Extract the [x, y] coordinate from the center of the cell holding the provided text.  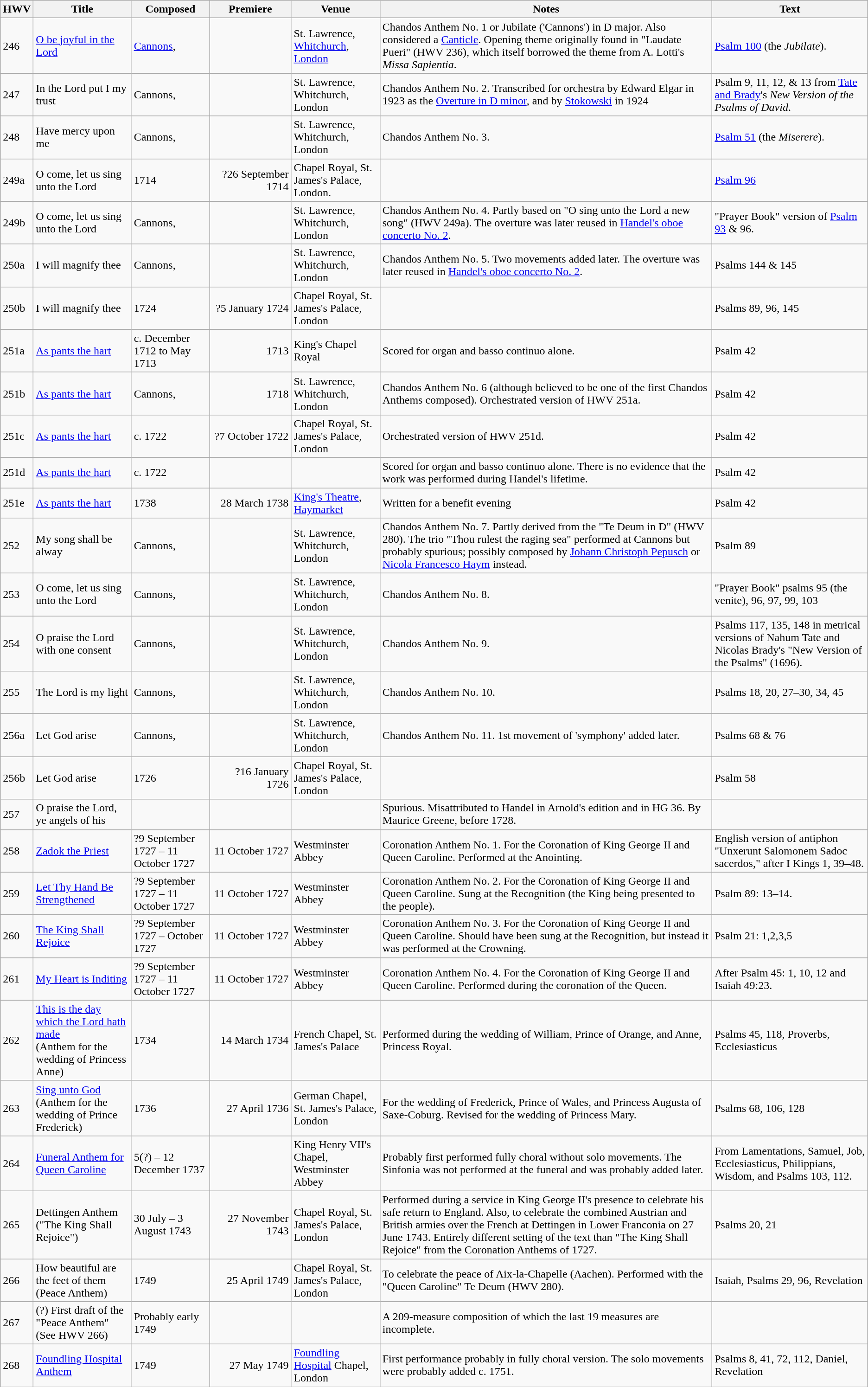
Psalms 89, 96, 145 [790, 308]
O praise the Lord, ye angels of his [83, 815]
From Lamentations, Samuel, Job, Ecclesiasticus, Philippians, Wisdom, and Psalms 103, 112. [790, 1163]
246 [17, 45]
257 [17, 815]
256a [17, 735]
1734 [171, 1040]
c. December 1712 to May 1713 [171, 351]
First performance probably in fully choral version. The solo movements were probably added c. 1751. [546, 1366]
Psalms 45, 118, Proverbs, Ecclesiasticus [790, 1040]
A 209-measure composition of which the last 19 measures are incomplete. [546, 1323]
27 April 1736 [250, 1108]
Psalms 68 & 76 [790, 735]
268 [17, 1366]
Coronation Anthem No. 4. For the Coronation of King George II and Queen Caroline. Performed during the coronation of the Queen. [546, 979]
Psalms 144 & 145 [790, 265]
?7 October 1722 [250, 436]
Psalms 8, 41, 72, 112, Daniel, Revelation [790, 1366]
O praise the Lord with one consent [83, 644]
How beautiful are the feet of them (Peace Anthem) [83, 1280]
Psalm 21: 1,2,3,5 [790, 936]
Scored for organ and basso continuo alone. There is no evidence that the work was performed during Handel's lifetime. [546, 472]
1714 [171, 180]
Psalm 89 [790, 546]
Spurious. Misattributed to Handel in Arnold's edition and in HG 36. By Maurice Greene, before 1728. [546, 815]
"Prayer Book" version of Psalm 93 & 96. [790, 223]
262 [17, 1040]
Sing unto God(Anthem for the wedding of Prince Frederick) [83, 1108]
Chandos Anthem No. 6 (although believed to be one of the first Chandos Anthems composed). Orchestrated version of HWV 251a. [546, 393]
HWV [17, 9]
My Heart is Inditing [83, 979]
Chandos Anthem No. 4. Partly based on "O sing unto the Lord a new song" (HWV 249a). The overture was later reused in Handel's oboe concerto No. 2. [546, 223]
251d [17, 472]
254 [17, 644]
Psalms 117, 135, 148 in metrical versions of Nahum Tate and Nicolas Brady's "New Version of the Psalms" (1696). [790, 644]
Coronation Anthem No. 1. For the Coronation of King George II and Queen Caroline. Performed at the Anointing. [546, 851]
Premiere [250, 9]
1726 [171, 778]
27 November 1743 [250, 1225]
Chandos Anthem No. 3. [546, 137]
Text [790, 9]
Psalms 18, 20, 27–30, 34, 45 [790, 693]
Psalms 68, 106, 128 [790, 1108]
28 March 1738 [250, 503]
263 [17, 1108]
In the Lord put I my trust [83, 95]
247 [17, 95]
Psalm 89: 13–14. [790, 893]
Psalm 58 [790, 778]
251a [17, 351]
Have mercy upon me [83, 137]
Probably first performed fully choral without solo movements. The Sinfonia was not performed at the funeral and was probably added later. [546, 1163]
266 [17, 1280]
265 [17, 1225]
14 March 1734 [250, 1040]
256b [17, 778]
?16 January 1726 [250, 778]
French Chapel, St. James's Palace [336, 1040]
1718 [250, 393]
Scored for organ and basso continuo alone. [546, 351]
30 July – 3 August 1743 [171, 1225]
Foundling Hospital Anthem [83, 1366]
Probably early 1749 [171, 1323]
Funeral Anthem for Queen Caroline [83, 1163]
250b [17, 308]
1736 [171, 1108]
Psalm 51 (the Miserere). [790, 137]
To celebrate the peace of Aix-la-Chapelle (Aachen). Performed with the "Queen Caroline" Te Deum (HWV 280). [546, 1280]
Coronation Anthem No. 2. For the Coronation of King George II and Queen Caroline. Sung at the Recognition (the King being presented to the people). [546, 893]
251c [17, 436]
251b [17, 393]
Chandos Anthem No. 2. Transcribed for orchestra by Edward Elgar in 1923 as the Overture in D minor, and by Stokowski in 1924 [546, 95]
Chandos Anthem No. 9. [546, 644]
Chandos Anthem No. 8. [546, 595]
27 May 1749 [250, 1366]
Let Thy Hand Be Strengthened [83, 893]
Psalm 100 (the Jubilate). [790, 45]
Written for a benefit evening [546, 503]
252 [17, 546]
261 [17, 979]
1724 [171, 308]
The Lord is my light [83, 693]
King's Theatre, Haymarket [336, 503]
Psalms 20, 21 [790, 1225]
Orchestrated version of HWV 251d. [546, 436]
King's Chapel Royal [336, 351]
Chandos Anthem No. 10. [546, 693]
Psalm 96 [790, 180]
?5 January 1724 [250, 308]
Dettingen Anthem ("The King Shall Rejoice") [83, 1225]
After Psalm 45: 1, 10, 12 and Isaiah 49:23. [790, 979]
Title [83, 9]
5(?) – 12 December 1737 [171, 1163]
For the wedding of Frederick, Prince of Wales, and Princess Augusta of Saxe-Coburg. Revised for the wedding of Princess Mary. [546, 1108]
English version of antiphon "Unxerunt Salomonem Sadoc sacerdos," after I Kings 1, 39–48. [790, 851]
My song shall be alway [83, 546]
?26 September 1714 [250, 180]
253 [17, 595]
267 [17, 1323]
?9 September 1727 – October 1727 [171, 936]
255 [17, 693]
251e [17, 503]
This is the day which the Lord hath made(Anthem for the wedding of Princess Anne) [83, 1040]
Performed during the wedding of William, Prince of Orange, and Anne, Princess Royal. [546, 1040]
Foundling Hospital Chapel, London [336, 1366]
249a [17, 180]
Chandos Anthem No. 11. 1st movement of 'symphony' added later. [546, 735]
(?) First draft of the "Peace Anthem" (See HWV 266) [83, 1323]
250a [17, 265]
Psalm 9, 11, 12, & 13 from Tate and Brady's New Version of the Psalms of David. [790, 95]
259 [17, 893]
King Henry VII's Chapel, Westminster Abbey [336, 1163]
Chandos Anthem No. 5. Two movements added later. The overture was later reused in Handel's oboe concerto No. 2. [546, 265]
Venue [336, 9]
German Chapel, St. James's Palace, London [336, 1108]
Notes [546, 9]
"Prayer Book" psalms 95 (the venite), 96, 97, 99, 103 [790, 595]
248 [17, 137]
249b [17, 223]
258 [17, 851]
Composed [171, 9]
Chapel Royal, St. James's Palace, London. [336, 180]
The King Shall Rejoice [83, 936]
1713 [250, 351]
25 April 1749 [250, 1280]
1738 [171, 503]
264 [17, 1163]
260 [17, 936]
Zadok the Priest [83, 851]
O be joyful in the Lord [83, 45]
Isaiah, Psalms 29, 96, Revelation [790, 1280]
